Extract the [X, Y] coordinate from the center of the cell holding the provided text.  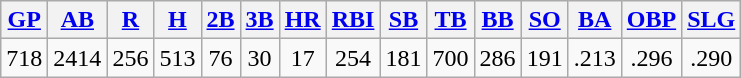
.290 [712, 58]
GP [24, 20]
30 [260, 58]
191 [544, 58]
256 [130, 58]
.213 [594, 58]
TB [450, 20]
.296 [651, 58]
513 [178, 58]
718 [24, 58]
2414 [78, 58]
286 [498, 58]
BA [594, 20]
SO [544, 20]
3B [260, 20]
H [178, 20]
76 [220, 58]
181 [404, 58]
254 [353, 58]
SB [404, 20]
700 [450, 58]
HR [302, 20]
RBI [353, 20]
SLG [712, 20]
2B [220, 20]
BB [498, 20]
AB [78, 20]
OBP [651, 20]
R [130, 20]
17 [302, 58]
